For the text-containing cell, return its midpoint in [x, y] coordinate format. 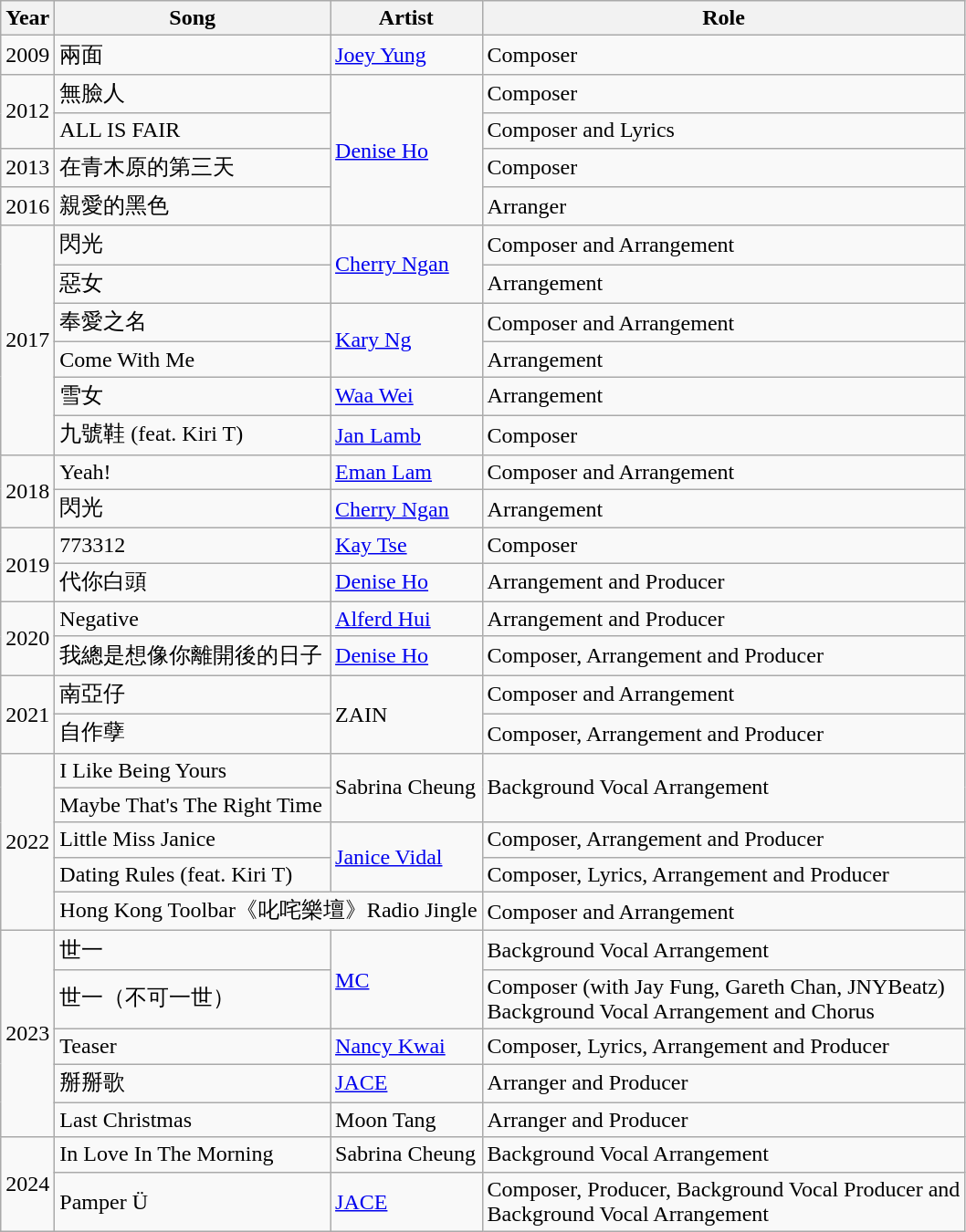
Maybe That's The Right Time [193, 805]
2017 [27, 339]
ALL IS FAIR [193, 131]
Teaser [193, 1046]
Pamper Ü [193, 1201]
2019 [27, 566]
Kary Ng [407, 339]
Hong Kong Toolbar《叱咤樂壇》Radio Jingle [268, 911]
MC [407, 980]
773312 [193, 546]
In Love In The Morning [193, 1154]
Jan Lamb [407, 434]
2013 [27, 168]
Role [723, 18]
我總是想像你離開後的日子 [193, 655]
2012 [27, 111]
Yeah! [193, 472]
惡女 [193, 285]
Waa Wei [407, 396]
Kay Tse [407, 546]
Alferd Hui [407, 619]
2024 [27, 1185]
世一 [193, 951]
Last Christmas [193, 1120]
掰掰歌 [193, 1084]
九號鞋 (feat. Kiri T) [193, 434]
2016 [27, 206]
親愛的黑色 [193, 206]
Composer (with Jay Fung, Gareth Chan, JNYBeatz)Background Vocal Arrangement and Chorus [723, 998]
無臉人 [193, 93]
2009 [27, 55]
Composer and Lyrics [723, 131]
代你白頭 [193, 582]
Moon Tang [407, 1120]
Song [193, 18]
Artist [407, 18]
Janice Vidal [407, 857]
2023 [27, 1034]
2020 [27, 639]
Composer, Producer, Background Vocal Producer andBackground Vocal Arrangement [723, 1201]
ZAIN [407, 714]
2018 [27, 491]
2021 [27, 714]
Eman Lam [407, 472]
Little Miss Janice [193, 840]
自作孽 [193, 734]
Dating Rules (feat. Kiri T) [193, 874]
Year [27, 18]
雪女 [193, 396]
南亞仔 [193, 695]
Joey Yung [407, 55]
Negative [193, 619]
Come With Me [193, 360]
在青木原的第三天 [193, 168]
Nancy Kwai [407, 1046]
奉愛之名 [193, 323]
兩面 [193, 55]
I Like Being Yours [193, 770]
Arranger [723, 206]
世一（不可一世） [193, 998]
2022 [27, 841]
